Return [X, Y] of the center of cell containing provided text 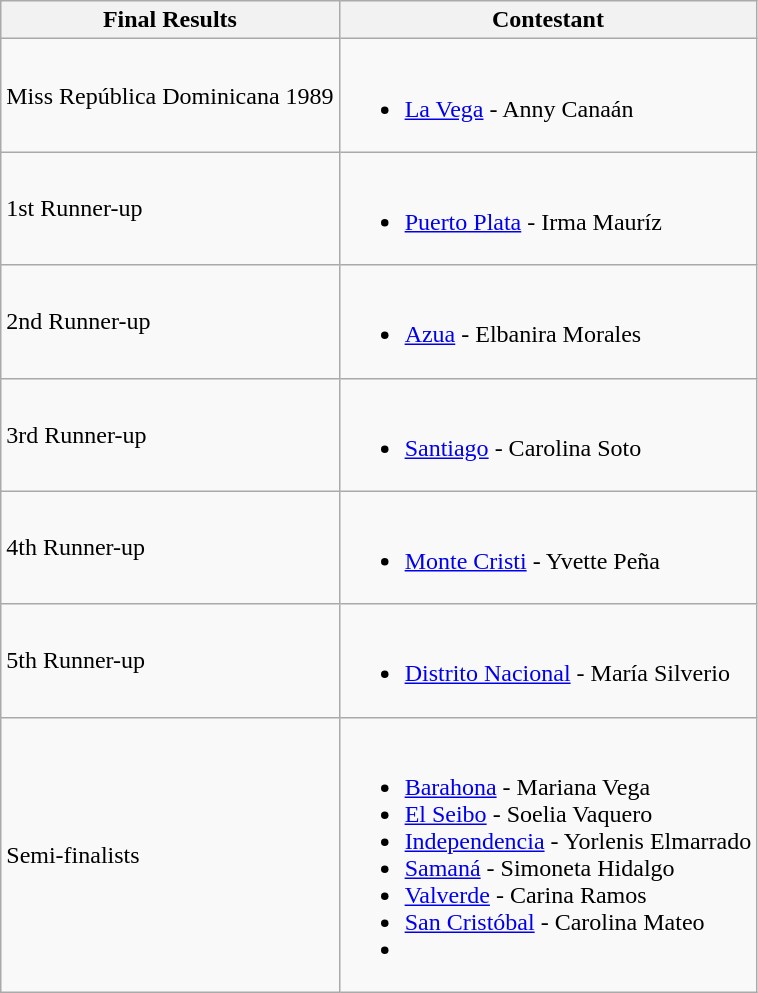
1st Runner-up [170, 208]
Santiago - Carolina Soto [548, 434]
Monte Cristi - Yvette Peña [548, 548]
Contestant [548, 20]
Semi-finalists [170, 854]
Azua - Elbanira Morales [548, 322]
2nd Runner-up [170, 322]
La Vega - Anny Canaán [548, 96]
4th Runner-up [170, 548]
Miss República Dominicana 1989 [170, 96]
Final Results [170, 20]
5th Runner-up [170, 660]
Puerto Plata - Irma Mauríz [548, 208]
Distrito Nacional - María Silverio [548, 660]
3rd Runner-up [170, 434]
